Search for the cell housing the specified text and yield its [x, y] center coordinate. 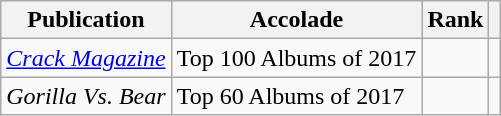
Crack Magazine [86, 58]
Rank [456, 20]
Publication [86, 20]
Gorilla Vs. Bear [86, 96]
Top 60 Albums of 2017 [296, 96]
Top 100 Albums of 2017 [296, 58]
Accolade [296, 20]
